Locate the cell with the specified text and output its [x, y] center coordinate. 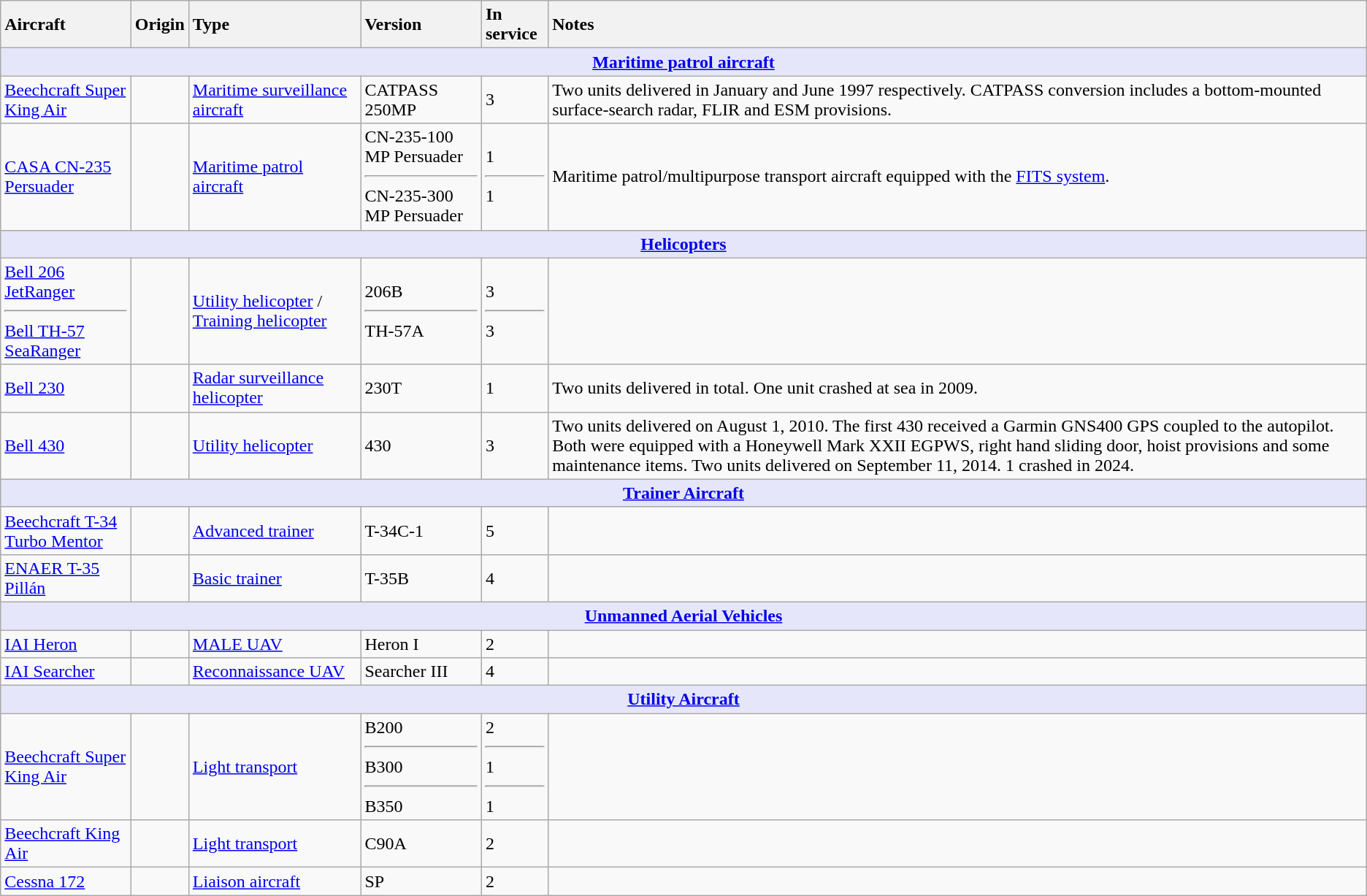
Utility Aircraft [683, 700]
C90A [421, 844]
Searcher III [421, 672]
CASA CN-235 Persuader [66, 177]
33 [514, 311]
Type [275, 25]
Bell 430 [66, 445]
Aircraft [66, 25]
Reconnaissance UAV [275, 672]
211 [514, 767]
Radar surveillance helicopter [275, 388]
Cessna 172 [66, 881]
Utility helicopter [275, 445]
Bell 206 JetRangerBell TH-57 SeaRanger [66, 311]
IAI Heron [66, 643]
Basic trainer [275, 578]
Notes [958, 25]
T-34C-1 [421, 530]
430 [421, 445]
MALE UAV [275, 643]
Heron I [421, 643]
Advanced trainer [275, 530]
Maritime patrol/multipurpose transport aircraft equipped with the FITS system. [958, 177]
ENAER T-35 Pillán [66, 578]
B200B300B350 [421, 767]
Maritime surveillance aircraft [275, 99]
Unmanned Aerial Vehicles [683, 616]
Helicopters [683, 244]
CN-235-100 MP PersuaderCN-235-300 MP Persuader [421, 177]
T-35B [421, 578]
206BTH-57A [421, 311]
11 [514, 177]
5 [514, 530]
230T [421, 388]
1 [514, 388]
Two units delivered in total. One unit crashed at sea in 2009. [958, 388]
IAI Searcher [66, 672]
Utility helicopter / Training helicopter [275, 311]
Bell 230 [66, 388]
CATPASS 250MP [421, 99]
In service [514, 25]
Trainer Aircraft [683, 493]
Liaison aircraft [275, 881]
Version [421, 25]
SP [421, 881]
Origin [159, 25]
Beechcraft T-34 Turbo Mentor [66, 530]
Beechcraft King Air [66, 844]
